Output the (x, y) coordinate of the center of the cell containing the given text.  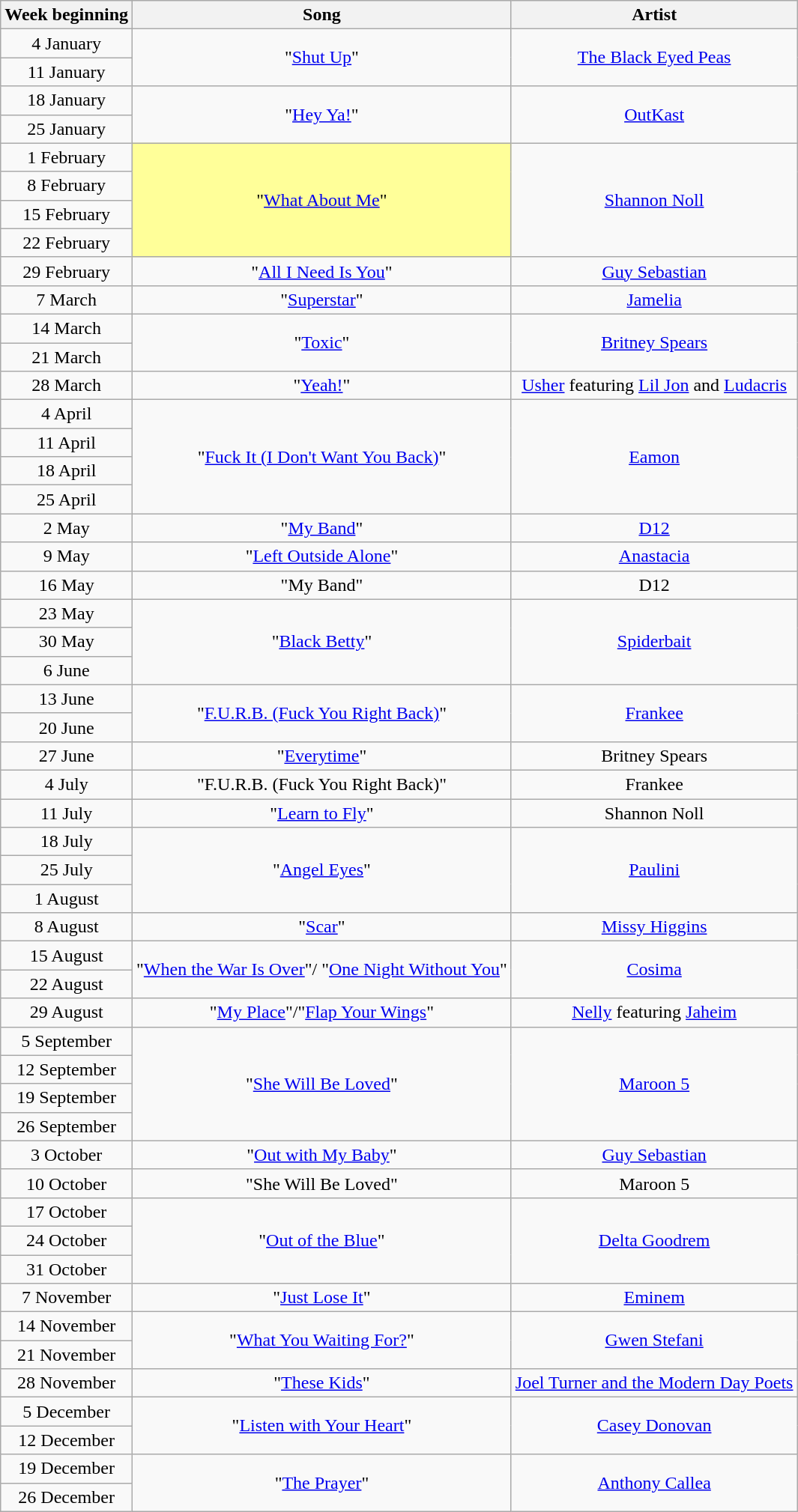
9 May (67, 556)
17 October (67, 1212)
Song (322, 15)
Gwen Stefani (654, 1341)
10 October (67, 1183)
21 March (67, 357)
Paulini (654, 870)
12 December (67, 1440)
23 May (67, 613)
18 July (67, 842)
14 November (67, 1326)
7 November (67, 1298)
Anthony Callea (654, 1483)
Jamelia (654, 300)
Joel Turner and the Modern Day Poets (654, 1383)
22 February (67, 243)
1 August (67, 899)
"Angel Eyes" (322, 870)
16 May (67, 585)
Usher featuring Lil Jon and Ludacris (654, 386)
15 February (67, 214)
Eminem (654, 1298)
"Yeah!" (322, 386)
11 January (67, 72)
19 September (67, 1098)
"Shut Up" (322, 58)
15 August (67, 956)
5 December (67, 1412)
"Hey Ya!" (322, 115)
11 July (67, 813)
"What You Waiting For?" (322, 1341)
4 January (67, 43)
"Black Betty" (322, 642)
Anastacia (654, 556)
OutKast (654, 115)
25 January (67, 129)
"Superstar" (322, 300)
6 June (67, 670)
28 March (67, 386)
25 July (67, 870)
28 November (67, 1383)
"Everytime" (322, 756)
"These Kids" (322, 1383)
21 November (67, 1355)
7 March (67, 300)
31 October (67, 1269)
Spiderbait (654, 642)
"The Prayer" (322, 1483)
20 June (67, 727)
Cosima (654, 970)
4 April (67, 414)
Artist (654, 15)
22 August (67, 984)
13 June (67, 699)
"Out of the Blue" (322, 1240)
3 October (67, 1155)
8 August (67, 927)
"My Place"/"Flap Your Wings" (322, 1012)
"Listen with Your Heart" (322, 1426)
"Just Lose It" (322, 1298)
4 July (67, 784)
12 September (67, 1069)
Delta Goodrem (654, 1240)
18 April (67, 471)
25 April (67, 500)
1 February (67, 157)
29 February (67, 271)
Eamon (654, 457)
18 January (67, 100)
30 May (67, 642)
"What About Me" (322, 200)
"Learn to Fly" (322, 813)
26 September (67, 1126)
19 December (67, 1469)
The Black Eyed Peas (654, 58)
"Out with My Baby" (322, 1155)
8 February (67, 186)
5 September (67, 1041)
Missy Higgins (654, 927)
"Toxic" (322, 342)
Week beginning (67, 15)
24 October (67, 1240)
"All I Need Is You" (322, 271)
11 April (67, 443)
29 August (67, 1012)
"When the War Is Over"/ "One Night Without You" (322, 970)
"Left Outside Alone" (322, 556)
"Fuck It (I Don't Want You Back)" (322, 457)
"Scar" (322, 927)
2 May (67, 528)
Nelly featuring Jaheim (654, 1012)
14 March (67, 328)
Casey Donovan (654, 1426)
27 June (67, 756)
26 December (67, 1497)
